Provide the [X, Y] coordinate of the cell's center where the given text is located.  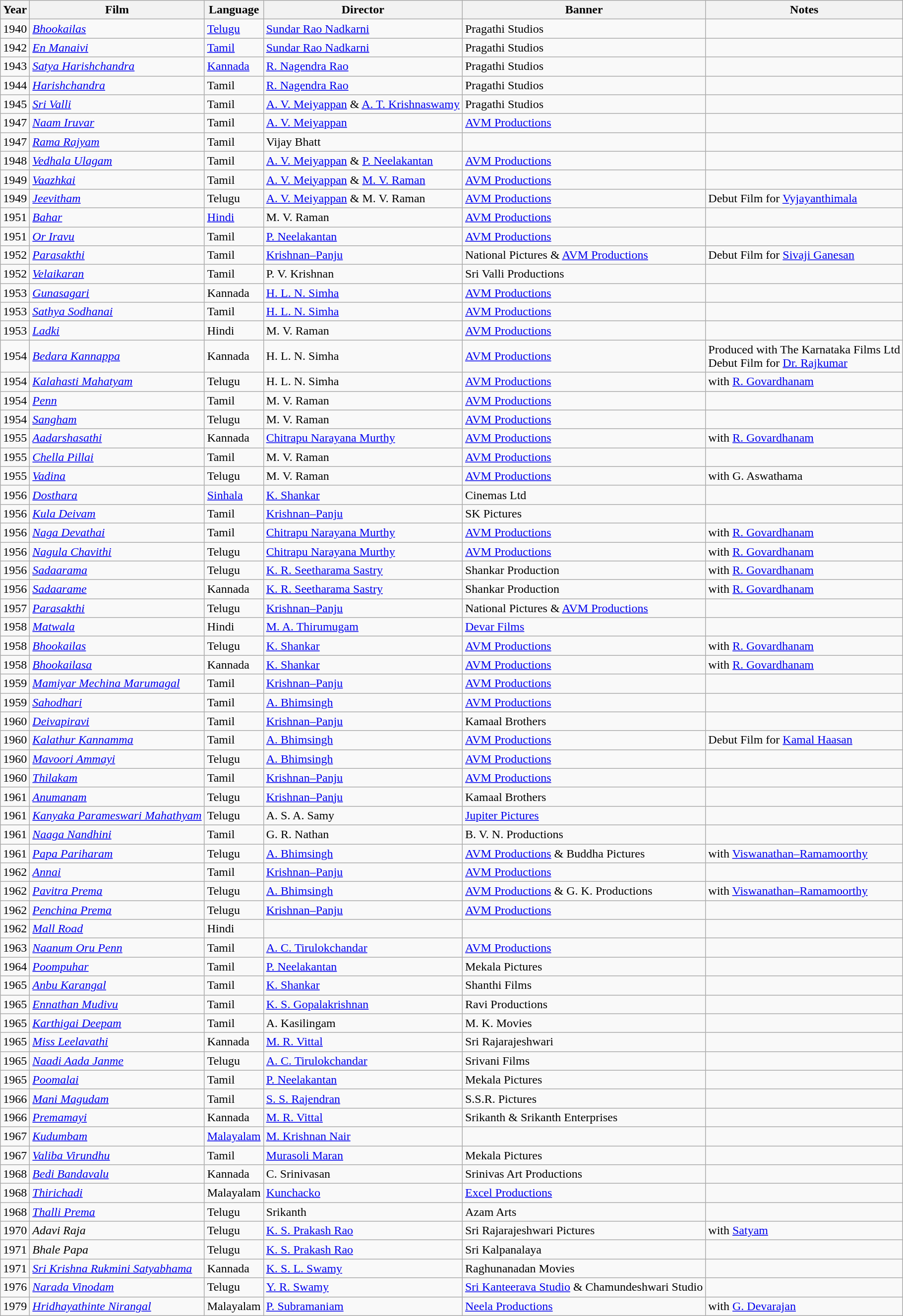
Thilakam [117, 778]
Velaikaran [117, 274]
A. V. Meiyappan & A. T. Krishnaswamy [363, 104]
Chella Pillai [117, 457]
Film [117, 10]
Bhookailasa [117, 665]
Debut Film for Sivaji Ganesan [804, 255]
Notes [804, 10]
Murasoli Maran [363, 1155]
Thirichadi [117, 1193]
G. R. Nathan [363, 834]
Srikanth [363, 1212]
M. A. Thirumugam [363, 627]
Deivapiravi [117, 721]
Srivani Films [584, 1061]
Excel Productions [584, 1193]
Naaga Nandhini [117, 834]
Penchina Prema [117, 910]
Or Iravu [117, 236]
Miss Leelavathi [117, 1042]
Sri Valli [117, 104]
1963 [15, 948]
Naga Devathai [117, 532]
Anbu Karangal [117, 985]
Satya Harishchandra [117, 66]
with G. Aswathama [804, 476]
Premamayi [117, 1117]
Rama Rajyam [117, 142]
Harishchandra [117, 85]
Bhale Papa [117, 1250]
Nagula Chavithi [117, 552]
Sri Krishna Rukmini Satyabhama [117, 1268]
Aadarshasathi [117, 438]
Director [363, 10]
1945 [15, 104]
Kunchacko [363, 1193]
Srikanth & Srikanth Enterprises [584, 1117]
Sathya Sodhanai [117, 312]
1957 [15, 608]
Vedhala Ulagam [117, 161]
Kula Deivam [117, 514]
Naadi Aada Janme [117, 1061]
Sadaarama [117, 571]
Karthigai Deepam [117, 1023]
1944 [15, 85]
Sadaarame [117, 589]
1948 [15, 161]
Jeevitham [117, 198]
Azam Arts [584, 1212]
Naam Iruvar [117, 123]
Neela Productions [584, 1306]
Bedara Kannappa [117, 356]
Mall Road [117, 929]
Produced with The Karnataka Films LtdDebut Film for Dr. Rajkumar [804, 356]
Mamiyar Mechina Marumagal [117, 684]
A. S. A. Samy [363, 815]
B. V. N. Productions [584, 834]
AVM Productions & Buddha Pictures [584, 853]
Sangham [117, 419]
Ravi Productions [584, 1004]
Sri Kanteerava Studio & Chamundeshwari Studio [584, 1287]
Matwala [117, 627]
Kudumbam [117, 1136]
Sinhala [234, 495]
C. Srinivasan [363, 1174]
Sahodhari [117, 702]
S.S.R. Pictures [584, 1098]
Raghunanadan Movies [584, 1268]
K. S. Gopalakrishnan [363, 1004]
Vijay Bhatt [363, 142]
P. V. Krishnan [363, 274]
Bahar [117, 217]
Sri Rajarajeshwari Pictures [584, 1231]
Penn [117, 401]
Naanum Oru Penn [117, 948]
Jupiter Pictures [584, 815]
with G. Devarajan [804, 1306]
Dosthara [117, 495]
Ennathan Mudivu [117, 1004]
Sri Rajarajeshwari [584, 1042]
Anumanam [117, 797]
K. S. L. Swamy [363, 1268]
1943 [15, 66]
P. Subramaniam [363, 1306]
En Manaivi [117, 48]
M. Krishnan Nair [363, 1136]
A. Kasilingam [363, 1023]
Poomalai [117, 1080]
AVM Productions & G. K. Productions [584, 891]
Mavoori Ammayi [117, 759]
Adavi Raja [117, 1231]
1976 [15, 1287]
Kalathur Kannamma [117, 740]
1970 [15, 1231]
with Satyam [804, 1231]
Y. R. Swamy [363, 1287]
Narada Vinodam [117, 1287]
1942 [15, 48]
Kanyaka Parameswari Mahathyam [117, 815]
Poompuhar [117, 967]
Debut Film for Vyjayanthimala [804, 198]
A. V. Meiyappan & P. Neelakantan [363, 161]
Kalahasti Mahatyam [117, 382]
Pavitra Prema [117, 891]
Year [15, 10]
Gunasagari [117, 293]
Shanthi Films [584, 985]
M. K. Movies [584, 1023]
1940 [15, 29]
Vaazhkai [117, 179]
1979 [15, 1306]
S. S. Rajendran [363, 1098]
Annai [117, 872]
Papa Pariharam [117, 853]
SK Pictures [584, 514]
Thalli Prema [117, 1212]
Hridhayathinte Nirangal [117, 1306]
Devar Films [584, 627]
1964 [15, 967]
Bedi Bandavalu [117, 1174]
Sri Valli Productions [584, 274]
A. V. Meiyappan [363, 123]
Debut Film for Kamal Haasan [804, 740]
Ladki [117, 331]
Sri Kalpanalaya [584, 1250]
Cinemas Ltd [584, 495]
Banner [584, 10]
Srinivas Art Productions [584, 1174]
Valiba Virundhu [117, 1155]
Mani Magudam [117, 1098]
Vadina [117, 476]
Language [234, 10]
